Extract the (X, Y) coordinate from the center of the cell holding the provided text.  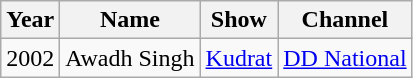
DD National (345, 58)
Year (30, 20)
Show (239, 20)
2002 (30, 58)
Channel (345, 20)
Kudrat (239, 58)
Awadh Singh (130, 58)
Name (130, 20)
